Scan for the cell matching the given text and deliver its (x, y) coordinate at center. 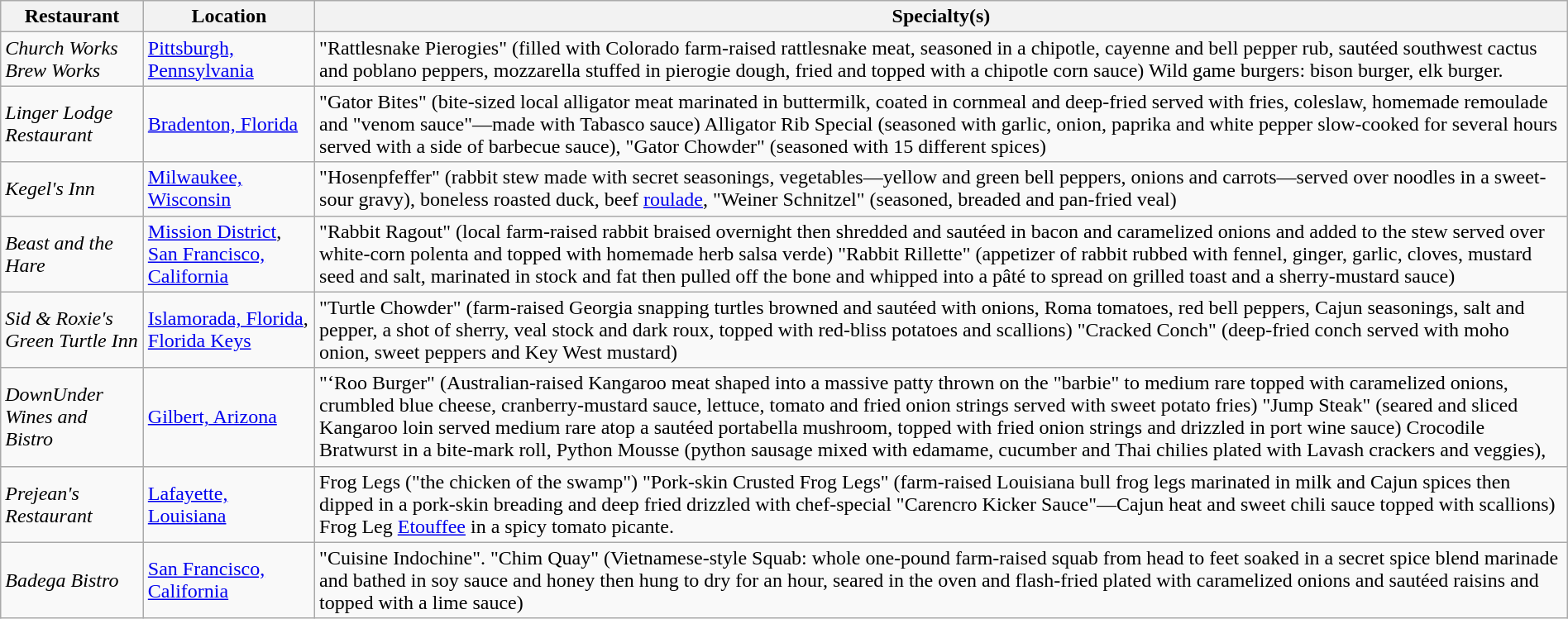
Kegel's Inn (73, 188)
Mission District, San Francisco, California (228, 254)
Islamorada, Florida, Florida Keys (228, 330)
Specialty(s) (941, 17)
Pittsburgh, Pennsylvania (228, 60)
Milwaukee, Wisconsin (228, 188)
Restaurant (73, 17)
Church Works Brew Works (73, 60)
Gilbert, Arizona (228, 417)
Sid & Roxie's Green Turtle Inn (73, 330)
DownUnder Wines and Bistro (73, 417)
Lafayette, Louisiana (228, 504)
Bradenton, Florida (228, 124)
Beast and the Hare (73, 254)
Badega Bistro (73, 580)
Prejean's Restaurant (73, 504)
Location (228, 17)
San Francisco, California (228, 580)
Linger Lodge Restaurant (73, 124)
